Provide the (X, Y) coordinate of the cell's center where the given text is located.  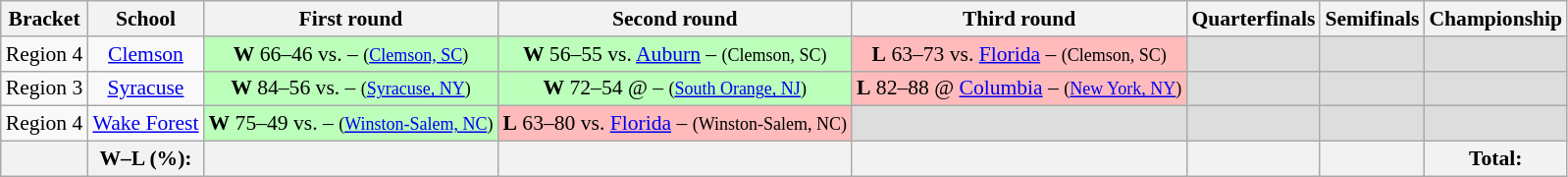
W 84–56 vs. – (Syracuse, NY) (351, 88)
Clemson (145, 54)
Semifinals (1372, 19)
W 72–54 @ – (South Orange, NJ) (675, 88)
L 82–88 @ Columbia – (New York, NY) (1019, 88)
Championship (1495, 19)
Wake Forest (145, 124)
L 63–73 vs. Florida – (Clemson, SC) (1019, 54)
W–L (%): (145, 159)
Second round (675, 19)
Syracuse (145, 88)
W 56–55 vs. Auburn – (Clemson, SC) (675, 54)
Bracket (45, 19)
Total: (1495, 159)
L 63–80 vs. Florida – (Winston-Salem, NC) (675, 124)
Quarterfinals (1253, 19)
Third round (1019, 19)
Region 3 (45, 88)
First round (351, 19)
School (145, 19)
W 66–46 vs. – (Clemson, SC) (351, 54)
W 75–49 vs. – (Winston-Salem, NC) (351, 124)
